Return the (X, Y) coordinate for the center point of the cell that contains the specified text.  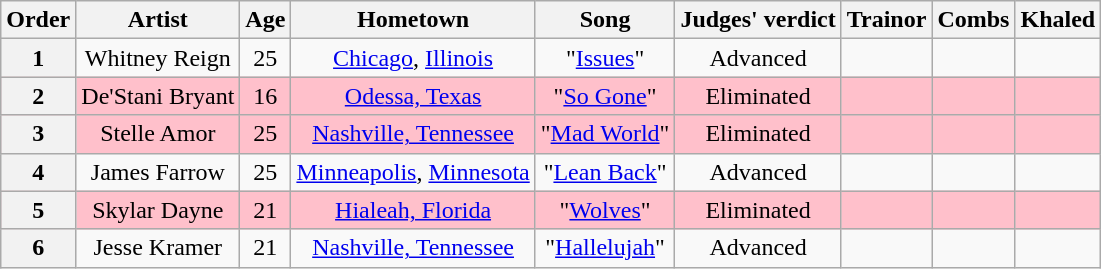
1 (38, 58)
Order (38, 20)
3 (38, 134)
Stelle Amor (158, 134)
Jesse Kramer (158, 248)
Judges' verdict (758, 20)
De'Stani Bryant (158, 96)
Odessa, Texas (413, 96)
"So Gone" (605, 96)
5 (38, 210)
Hialeah, Florida (413, 210)
Age (266, 20)
James Farrow (158, 172)
Minneapolis, Minnesota (413, 172)
"Issues" (605, 58)
Song (605, 20)
Khaled (1058, 20)
"Wolves" (605, 210)
Chicago, Illinois (413, 58)
"Mad World" (605, 134)
Hometown (413, 20)
Combs (974, 20)
Trainor (886, 20)
Artist (158, 20)
Whitney Reign (158, 58)
"Lean Back" (605, 172)
6 (38, 248)
Skylar Dayne (158, 210)
16 (266, 96)
2 (38, 96)
"Hallelujah" (605, 248)
4 (38, 172)
